Provide the (X, Y) coordinate of the cell's center where the given text is located.  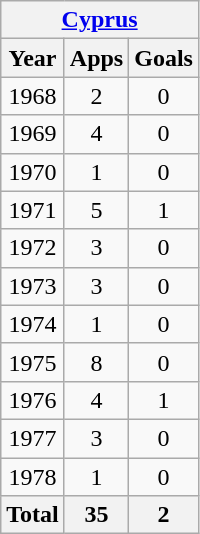
1978 (33, 477)
1975 (33, 362)
Year (33, 58)
35 (96, 515)
Cyprus (100, 20)
1970 (33, 172)
1969 (33, 134)
Goals (164, 58)
1973 (33, 286)
1974 (33, 324)
1968 (33, 96)
5 (96, 210)
Apps (96, 58)
Total (33, 515)
1972 (33, 248)
1971 (33, 210)
8 (96, 362)
1976 (33, 400)
1977 (33, 438)
